Provide the (x, y) coordinate of the cell's center where the given text is located.  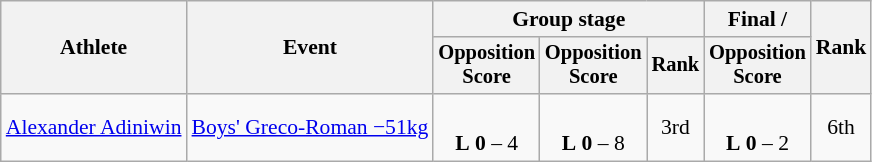
Athlete (94, 48)
L 0 – 4 (486, 128)
Event (310, 48)
Boys' Greco-Roman −51kg (310, 128)
Final / (758, 19)
6th (842, 128)
L 0 – 2 (758, 128)
L 0 – 8 (594, 128)
Alexander Adiniwin (94, 128)
Group stage (568, 19)
3rd (676, 128)
